Identify which cell holds the provided text, then report its [x, y] central coordinate. 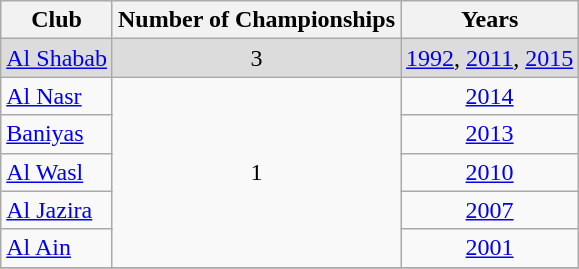
1992, 2011, 2015 [489, 58]
2013 [489, 134]
Al Ain [57, 248]
Al Shabab [57, 58]
Years [489, 20]
3 [256, 58]
Club [57, 20]
Number of Championships [256, 20]
2010 [489, 172]
1 [256, 172]
Al Wasl [57, 172]
Al Nasr [57, 96]
2001 [489, 248]
Al Jazira [57, 210]
2007 [489, 210]
2014 [489, 96]
Baniyas [57, 134]
